Identify which cell holds the provided text, then report its (x, y) central coordinate. 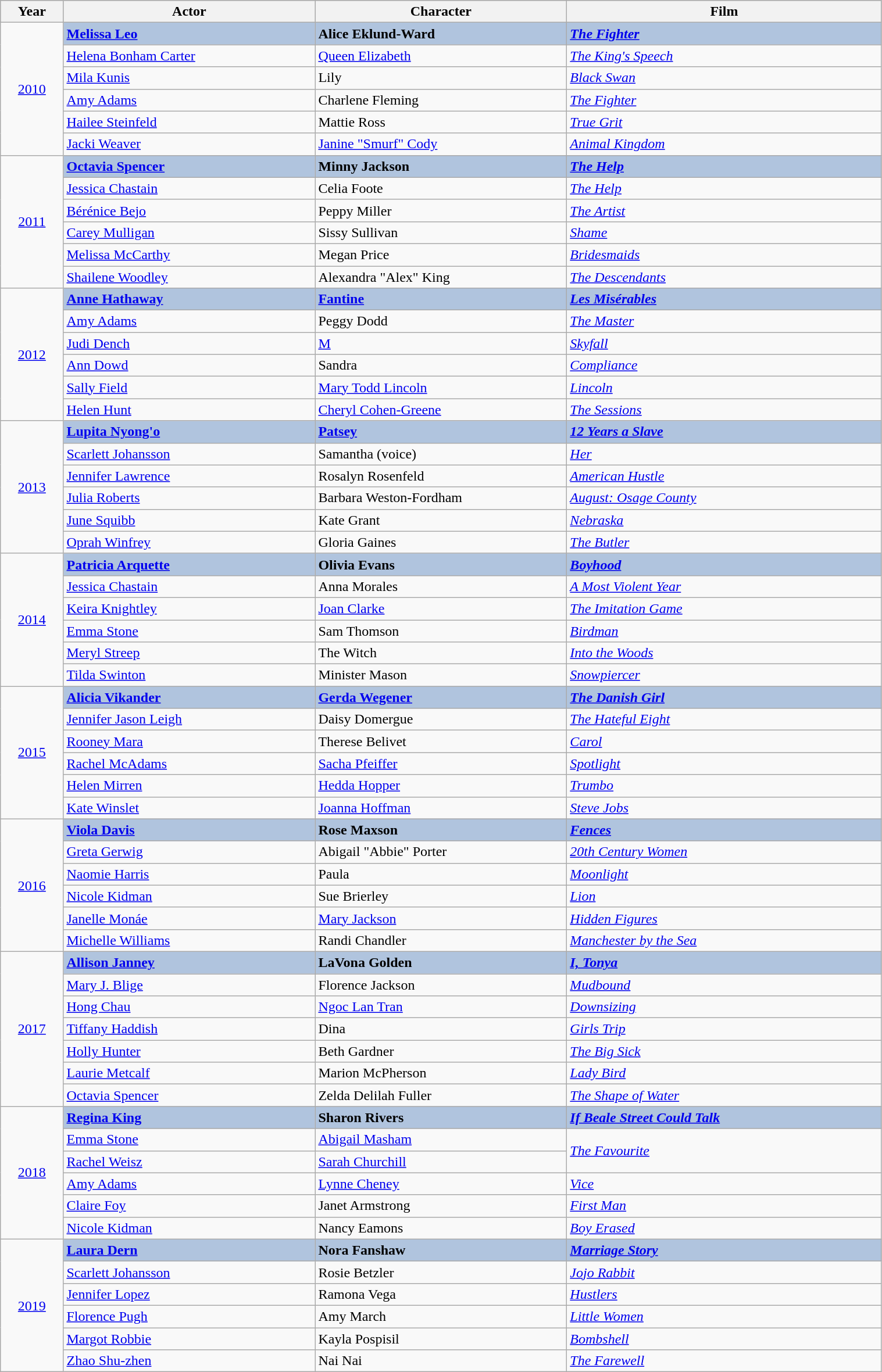
Amy March (441, 1316)
I, Tonya (724, 962)
Meryl Streep (190, 653)
Celia Foote (441, 188)
2016 (32, 885)
Helen Mirren (190, 786)
Spotlight (724, 764)
Mary Jackson (441, 918)
Girls Trip (724, 1029)
Janelle Monáe (190, 918)
Hedda Hopper (441, 786)
Ann Dowd (190, 366)
Kate Winslet (190, 808)
Lupita Nyong'o (190, 432)
Keira Knightley (190, 608)
Barbara Weston-Fordham (441, 498)
Nora Fanshaw (441, 1250)
Joanna Hoffman (441, 808)
Melissa McCarthy (190, 255)
Helena Bonham Carter (190, 56)
Gloria Gaines (441, 542)
Zelda Delilah Fuller (441, 1095)
Birdman (724, 631)
Michelle Williams (190, 940)
August: Osage County (724, 498)
Les Misérables (724, 299)
Manchester by the Sea (724, 940)
Judi Dench (190, 343)
Carol (724, 741)
Peggy Dodd (441, 321)
Jennifer Jason Leigh (190, 719)
Rose Maxson (441, 830)
The Imitation Game (724, 608)
First Man (724, 1206)
Lincoln (724, 388)
Bombshell (724, 1338)
Character (441, 12)
Boy Erased (724, 1228)
Lynne Cheney (441, 1184)
Rooney Mara (190, 741)
Paula (441, 874)
Sandra (441, 366)
Patsey (441, 432)
Downsizing (724, 1007)
Queen Elizabeth (441, 56)
Her (724, 454)
2019 (32, 1305)
Vice (724, 1184)
Dina (441, 1029)
Joan Clarke (441, 608)
12 Years a Slave (724, 432)
Animal Kingdom (724, 144)
Bérénice Bejo (190, 210)
Fantine (441, 299)
The Farewell (724, 1361)
Florence Jackson (441, 985)
Nai Nai (441, 1361)
Anna Morales (441, 586)
M (441, 343)
2012 (32, 354)
Margot Robbie (190, 1338)
Snowpiercer (724, 675)
The King's Speech (724, 56)
Jennifer Lopez (190, 1294)
Fences (724, 830)
A Most Violent Year (724, 586)
Zhao Shu-zhen (190, 1361)
Greta Gerwig (190, 852)
Rosalyn Rosenfeld (441, 476)
Hidden Figures (724, 918)
Florence Pugh (190, 1316)
Sarah Churchill (441, 1162)
Actor (190, 12)
Sharon Rivers (441, 1117)
Bridesmaids (724, 255)
Therese Belivet (441, 741)
Jennifer Lawrence (190, 476)
Trumbo (724, 786)
Carey Mulligan (190, 232)
Sam Thomson (441, 631)
The Witch (441, 653)
2011 (32, 221)
Holly Hunter (190, 1051)
Marriage Story (724, 1250)
Naomie Harris (190, 874)
The Favourite (724, 1151)
Little Women (724, 1316)
Gerda Wegener (441, 697)
Mattie Ross (441, 122)
Lady Bird (724, 1073)
Sue Brierley (441, 896)
Hustlers (724, 1294)
Patricia Arquette (190, 564)
Lily (441, 78)
Into the Woods (724, 653)
Mary J. Blige (190, 985)
Daisy Domergue (441, 719)
Beth Gardner (441, 1051)
LaVona Golden (441, 962)
The Descendants (724, 277)
Compliance (724, 366)
June Squibb (190, 520)
Mudbound (724, 985)
Rachel McAdams (190, 764)
Kayla Pospisil (441, 1338)
2010 (32, 89)
Film (724, 12)
American Hustle (724, 476)
The Sessions (724, 410)
Alicia Vikander (190, 697)
2018 (32, 1173)
Rachel Weisz (190, 1162)
Alice Eklund-Ward (441, 34)
Lion (724, 896)
2014 (32, 619)
Jojo Rabbit (724, 1272)
20th Century Women (724, 852)
Janine "Smurf" Cody (441, 144)
Minister Mason (441, 675)
Olivia Evans (441, 564)
Skyfall (724, 343)
The Hateful Eight (724, 719)
The Shape of Water (724, 1095)
The Artist (724, 210)
The Master (724, 321)
Claire Foy (190, 1206)
If Beale Street Could Talk (724, 1117)
Rosie Betzler (441, 1272)
Jacki Weaver (190, 144)
Abigail "Abbie" Porter (441, 852)
2013 (32, 487)
Peppy Miller (441, 210)
Shame (724, 232)
Nancy Eamons (441, 1228)
2015 (32, 753)
Melissa Leo (190, 34)
Samantha (voice) (441, 454)
Megan Price (441, 255)
Nebraska (724, 520)
The Butler (724, 542)
Randi Chandler (441, 940)
True Grit (724, 122)
Julia Roberts (190, 498)
Hailee Steinfeld (190, 122)
Marion McPherson (441, 1073)
Abigail Masham (441, 1140)
Steve Jobs (724, 808)
Laura Dern (190, 1250)
Sally Field (190, 388)
Boyhood (724, 564)
Hong Chau (190, 1007)
2017 (32, 1029)
Kate Grant (441, 520)
Sacha Pfeiffer (441, 764)
Tiffany Haddish (190, 1029)
Charlene Fleming (441, 100)
The Big Sick (724, 1051)
Tilda Swinton (190, 675)
Janet Armstrong (441, 1206)
Allison Janney (190, 962)
Laurie Metcalf (190, 1073)
Ramona Vega (441, 1294)
Regina King (190, 1117)
Oprah Winfrey (190, 542)
The Danish Girl (724, 697)
Anne Hathaway (190, 299)
Mila Kunis (190, 78)
Cheryl Cohen-Greene (441, 410)
Mary Todd Lincoln (441, 388)
Alexandra "Alex" King (441, 277)
Black Swan (724, 78)
Sissy Sullivan (441, 232)
Helen Hunt (190, 410)
Moonlight (724, 874)
Minny Jackson (441, 166)
Viola Davis (190, 830)
Ngoc Lan Tran (441, 1007)
Shailene Woodley (190, 277)
Year (32, 12)
